Identify which cell holds the provided text, then report its (x, y) central coordinate. 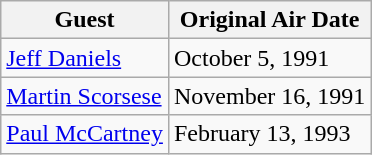
February 13, 1993 (269, 134)
Paul McCartney (85, 134)
October 5, 1991 (269, 58)
Jeff Daniels (85, 58)
Guest (85, 20)
November 16, 1991 (269, 96)
Martin Scorsese (85, 96)
Original Air Date (269, 20)
